Return (x, y) of the center of cell containing provided text 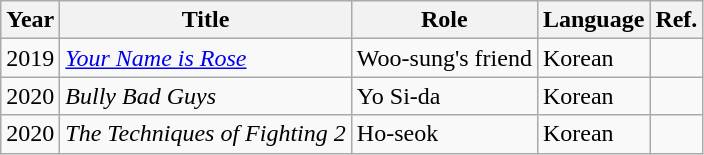
Ref. (676, 20)
Language (593, 20)
Year (30, 20)
Woo-sung's friend (444, 58)
Yo Si-da (444, 96)
Your Name is Rose (206, 58)
Bully Bad Guys (206, 96)
Role (444, 20)
The Techniques of Fighting 2 (206, 134)
Title (206, 20)
Ho-seok (444, 134)
2019 (30, 58)
